Search for the cell housing the specified text and yield its (x, y) center coordinate. 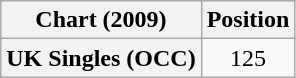
Chart (2009) (101, 20)
125 (248, 58)
Position (248, 20)
UK Singles (OCC) (101, 58)
